Extract the [x, y] coordinate from the center of the cell holding the provided text.  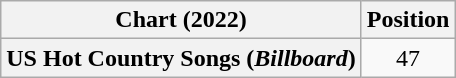
Chart (2022) [181, 20]
Position [408, 20]
47 [408, 58]
US Hot Country Songs (Billboard) [181, 58]
